Locate the cell with the specified text and output its [X, Y] center coordinate. 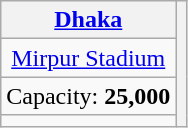
Capacity: 25,000 [88, 96]
Dhaka [88, 20]
Mirpur Stadium [88, 58]
